For the text-containing cell, return its midpoint in [X, Y] coordinate format. 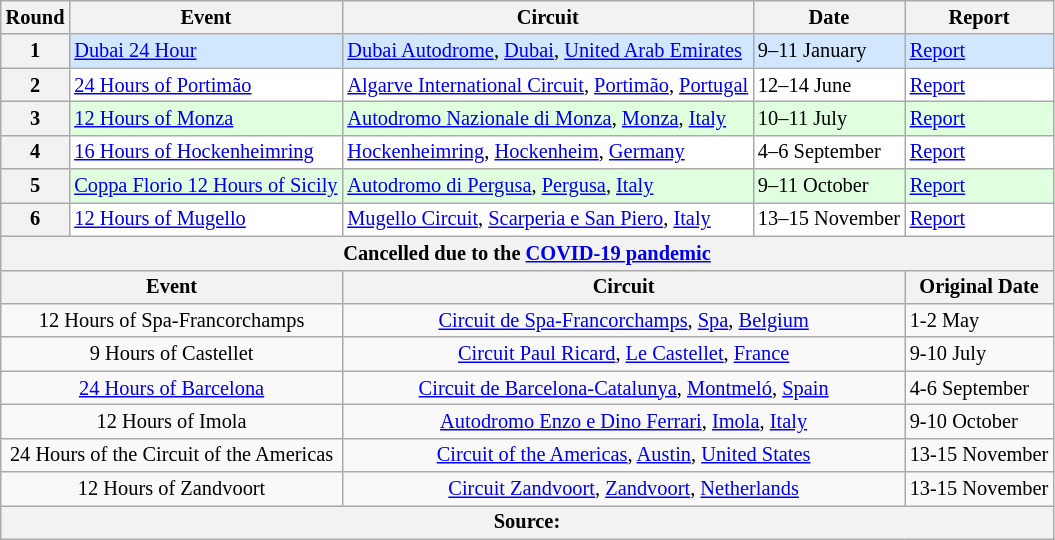
Circuit of the Americas, Austin, United States [623, 455]
1-2 May [979, 320]
12 Hours of Spa-Francorchamps [172, 320]
12 Hours of Monza [206, 118]
1 [36, 51]
Cancelled due to the COVID-19 pandemic [527, 253]
12–14 June [829, 85]
4 [36, 152]
Circuit de Barcelona-Catalunya, Montmeló, Spain [623, 388]
9 Hours of Castellet [172, 354]
Circuit Paul Ricard, Le Castellet, France [623, 354]
12 Hours of Imola [172, 421]
Autodromo Enzo e Dino Ferrari, Imola, Italy [623, 421]
Mugello Circuit, Scarperia e San Piero, Italy [548, 219]
3 [36, 118]
Dubai Autodrome, Dubai, United Arab Emirates [548, 51]
5 [36, 186]
Algarve International Circuit, Portimão, Portugal [548, 85]
12 Hours of Mugello [206, 219]
Source: [527, 522]
Autodromo di Pergusa, Pergusa, Italy [548, 186]
24 Hours of Portimão [206, 85]
2 [36, 85]
16 Hours of Hockenheimring [206, 152]
4–6 September [829, 152]
9–11 January [829, 51]
Autodromo Nazionale di Monza, Monza, Italy [548, 118]
Date [829, 17]
9-10 October [979, 421]
9-10 July [979, 354]
Round [36, 17]
9–11 October [829, 186]
12 Hours of Zandvoort [172, 489]
Original Date [979, 287]
Coppa Florio 12 Hours of Sicily [206, 186]
13–15 November [829, 219]
Circuit Zandvoort, Zandvoort, Netherlands [623, 489]
6 [36, 219]
Circuit de Spa-Francorchamps, Spa, Belgium [623, 320]
24 Hours of Barcelona [172, 388]
Dubai 24 Hour [206, 51]
10–11 July [829, 118]
4-6 September [979, 388]
Hockenheimring, Hockenheim, Germany [548, 152]
24 Hours of the Circuit of the Americas [172, 455]
